Return [x, y] of the center of cell containing provided text 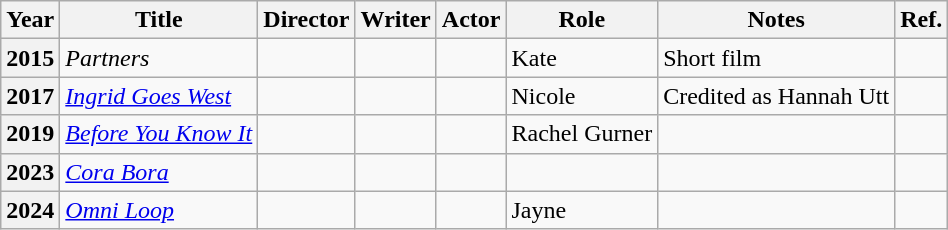
Notes [776, 20]
Year [30, 20]
2023 [30, 172]
Partners [159, 58]
2024 [30, 210]
Credited as Hannah Utt [776, 96]
Role [582, 20]
Omni Loop [159, 210]
Kate [582, 58]
Nicole [582, 96]
Actor [471, 20]
Ingrid Goes West [159, 96]
Before You Know It [159, 134]
Director [306, 20]
Rachel Gurner [582, 134]
2017 [30, 96]
Title [159, 20]
Ref. [922, 20]
Writer [396, 20]
2015 [30, 58]
Jayne [582, 210]
2019 [30, 134]
Short film [776, 58]
Cora Bora [159, 172]
